Capture the cell that displays the provided text and extract its (X, Y) central coordinate. 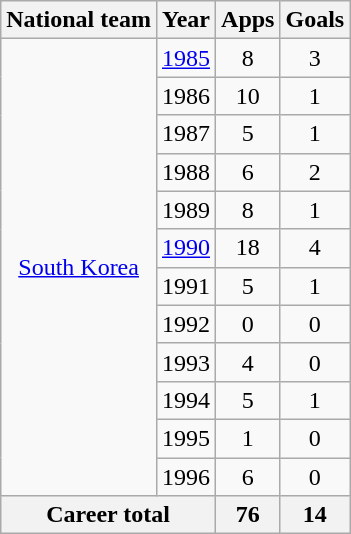
National team (79, 20)
76 (248, 515)
Career total (108, 515)
1990 (186, 248)
10 (248, 96)
1996 (186, 477)
1991 (186, 286)
1994 (186, 400)
Apps (248, 20)
1993 (186, 362)
1985 (186, 58)
1986 (186, 96)
3 (315, 58)
Year (186, 20)
18 (248, 248)
South Korea (79, 268)
1987 (186, 134)
1988 (186, 172)
1989 (186, 210)
14 (315, 515)
2 (315, 172)
1995 (186, 438)
Goals (315, 20)
1992 (186, 324)
